Return the (x, y) coordinate for the center point of the cell that contains the specified text.  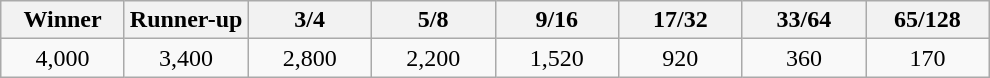
920 (681, 58)
17/32 (681, 20)
65/128 (928, 20)
2,200 (433, 58)
9/16 (557, 20)
Runner-up (186, 20)
Winner (63, 20)
5/8 (433, 20)
4,000 (63, 58)
3,400 (186, 58)
2,800 (310, 58)
170 (928, 58)
3/4 (310, 20)
1,520 (557, 58)
360 (804, 58)
33/64 (804, 20)
